Output the [x, y] coordinate of the center of the cell containing the given text.  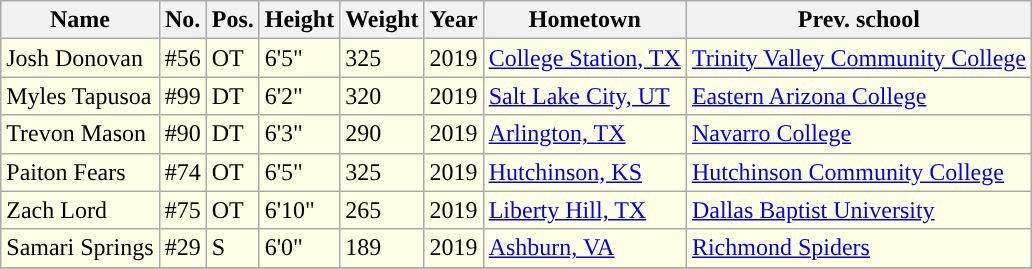
Name [80, 20]
Paiton Fears [80, 172]
265 [382, 210]
Josh Donovan [80, 58]
Liberty Hill, TX [584, 210]
Richmond Spiders [858, 248]
189 [382, 248]
290 [382, 134]
Salt Lake City, UT [584, 96]
Trevon Mason [80, 134]
Year [454, 20]
Height [299, 20]
#29 [182, 248]
6'3" [299, 134]
320 [382, 96]
6'2" [299, 96]
Eastern Arizona College [858, 96]
6'0" [299, 248]
#99 [182, 96]
Dallas Baptist University [858, 210]
Myles Tapusoa [80, 96]
S [232, 248]
Ashburn, VA [584, 248]
6'10" [299, 210]
#74 [182, 172]
#56 [182, 58]
#75 [182, 210]
Pos. [232, 20]
Samari Springs [80, 248]
No. [182, 20]
Weight [382, 20]
Hutchinson, KS [584, 172]
College Station, TX [584, 58]
Arlington, TX [584, 134]
Hometown [584, 20]
Hutchinson Community College [858, 172]
Navarro College [858, 134]
#90 [182, 134]
Zach Lord [80, 210]
Prev. school [858, 20]
Trinity Valley Community College [858, 58]
